Identify which cell holds the provided text, then report its [x, y] central coordinate. 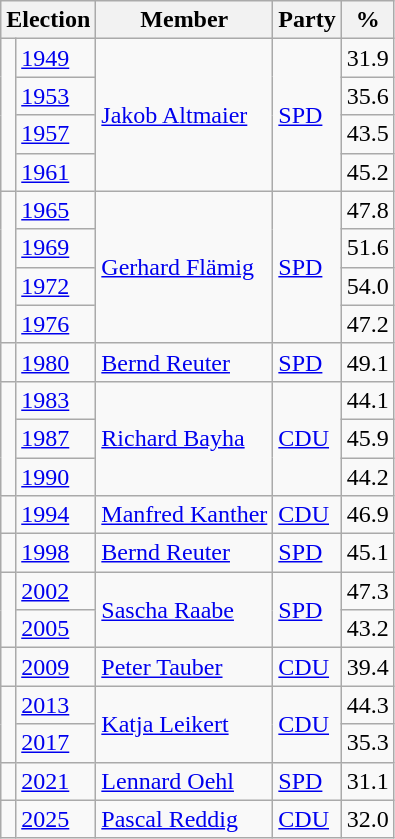
1983 [56, 400]
54.0 [368, 286]
1994 [56, 515]
Sascha Raabe [184, 610]
2025 [56, 819]
Katja Leikert [184, 724]
1961 [56, 172]
Member [184, 20]
1957 [56, 134]
Pascal Reddig [184, 819]
44.1 [368, 400]
1965 [56, 210]
39.4 [368, 667]
1987 [56, 438]
Peter Tauber [184, 667]
2002 [56, 591]
44.3 [368, 705]
47.8 [368, 210]
31.9 [368, 58]
2017 [56, 743]
1969 [56, 248]
2013 [56, 705]
49.1 [368, 362]
2009 [56, 667]
Party [307, 20]
1976 [56, 324]
46.9 [368, 515]
1980 [56, 362]
1972 [56, 286]
1998 [56, 553]
45.9 [368, 438]
1953 [56, 96]
51.6 [368, 248]
% [368, 20]
44.2 [368, 477]
1990 [56, 477]
Jakob Altmaier [184, 115]
1949 [56, 58]
2021 [56, 781]
Richard Bayha [184, 438]
31.1 [368, 781]
35.3 [368, 743]
47.2 [368, 324]
47.3 [368, 591]
43.2 [368, 629]
45.2 [368, 172]
45.1 [368, 553]
32.0 [368, 819]
Manfred Kanther [184, 515]
Lennard Oehl [184, 781]
35.6 [368, 96]
Election [48, 20]
2005 [56, 629]
Gerhard Flämig [184, 267]
43.5 [368, 134]
